Locate the cell with the specified text and output its [X, Y] center coordinate. 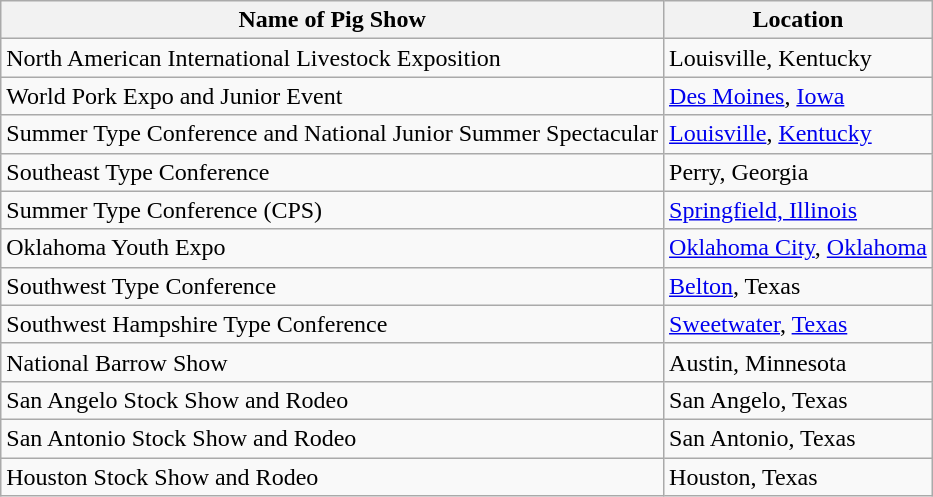
Summer Type Conference and National Junior Summer Spectacular [332, 134]
Houston Stock Show and Rodeo [332, 477]
World Pork Expo and Junior Event [332, 96]
Sweetwater, Texas [798, 324]
Oklahoma City, Oklahoma [798, 248]
Summer Type Conference (CPS) [332, 210]
Name of Pig Show [332, 20]
San Antonio Stock Show and Rodeo [332, 438]
North American International Livestock Exposition [332, 58]
Southeast Type Conference [332, 172]
Belton, Texas [798, 286]
San Antonio, Texas [798, 438]
Southwest Type Conference [332, 286]
Houston, Texas [798, 477]
Location [798, 20]
Southwest Hampshire Type Conference [332, 324]
Oklahoma Youth Expo [332, 248]
Des Moines, Iowa [798, 96]
Perry, Georgia [798, 172]
San Angelo Stock Show and Rodeo [332, 400]
Austin, Minnesota [798, 362]
National Barrow Show [332, 362]
San Angelo, Texas [798, 400]
Springfield, Illinois [798, 210]
